For the text-containing cell, return its midpoint in (x, y) coordinate format. 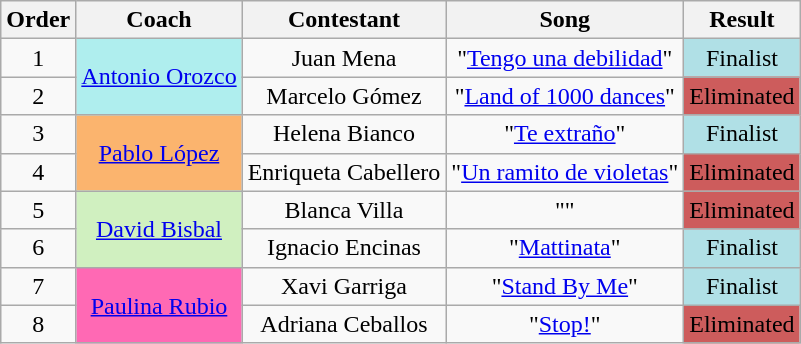
8 (38, 324)
Contestant (344, 20)
Juan Mena (344, 58)
Marcelo Gómez (344, 96)
6 (38, 248)
Helena Bianco (344, 134)
Order (38, 20)
Ignacio Encinas (344, 248)
"Un ramito de violetas" (565, 172)
4 (38, 172)
7 (38, 286)
Paulina Rubio (159, 305)
Result (742, 20)
"Mattinata" (565, 248)
Song (565, 20)
Xavi Garriga (344, 286)
"Tengo una debilidad" (565, 58)
Blanca Villa (344, 210)
1 (38, 58)
5 (38, 210)
3 (38, 134)
Antonio Orozco (159, 77)
"Stand By Me" (565, 286)
Pablo López (159, 153)
Coach (159, 20)
2 (38, 96)
Enriqueta Cabellero (344, 172)
Adriana Ceballos (344, 324)
David Bisbal (159, 229)
"Te extraño" (565, 134)
"" (565, 210)
"Stop!" (565, 324)
"Land of 1000 dances" (565, 96)
